Find where the given text appears and provide that cell's center as (x, y) coordinate. 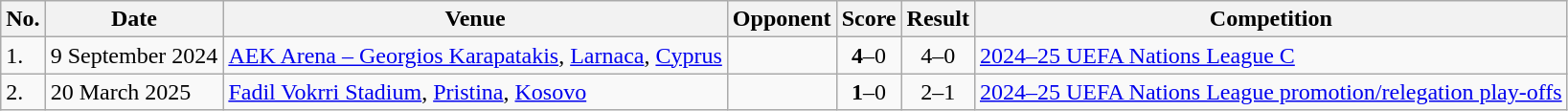
AEK Arena – Georgios Karapatakis, Larnaca, Cyprus (475, 55)
9 September 2024 (134, 55)
1. (23, 55)
Date (134, 19)
2024–25 UEFA Nations League promotion/relegation play-offs (1270, 92)
1–0 (869, 92)
2024–25 UEFA Nations League C (1270, 55)
2–1 (938, 92)
Fadil Vokrri Stadium, Pristina, Kosovo (475, 92)
Venue (475, 19)
Result (938, 19)
No. (23, 19)
Score (869, 19)
Competition (1270, 19)
Opponent (782, 19)
2. (23, 92)
20 March 2025 (134, 92)
